Return [x, y] of the center of cell containing provided text 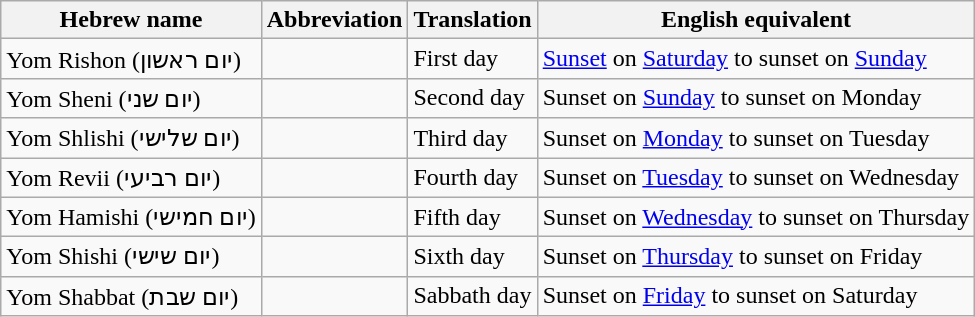
Yom Sheni (יום שני) [131, 98]
Sabbath day [472, 296]
Sixth day [472, 257]
Yom Shabbat (יום שבת) [131, 296]
Fourth day [472, 178]
Translation [472, 20]
Sunset on Friday to sunset on Saturday [756, 296]
Sunset on Tuesday to sunset on Wednesday [756, 178]
Yom Shishi (יום שישי) [131, 257]
Sunset on Saturday to sunset on Sunday [756, 59]
Sunset on Sunday to sunset on Monday [756, 98]
Third day [472, 138]
Yom Hamishi (יום חמישי) [131, 217]
English equivalent [756, 20]
Second day [472, 98]
Sunset on Thursday to sunset on Friday [756, 257]
Sunset on Monday to sunset on Tuesday [756, 138]
First day [472, 59]
Sunset on Wednesday to sunset on Thursday [756, 217]
Hebrew name [131, 20]
Yom Rishon (יום ראשון) [131, 59]
Yom Revii (יום רביעי) [131, 178]
Fifth day [472, 217]
Abbreviation [334, 20]
Yom Shlishi (יום שלישי) [131, 138]
